Return the [x, y] coordinate for the center point of the cell that contains the specified text.  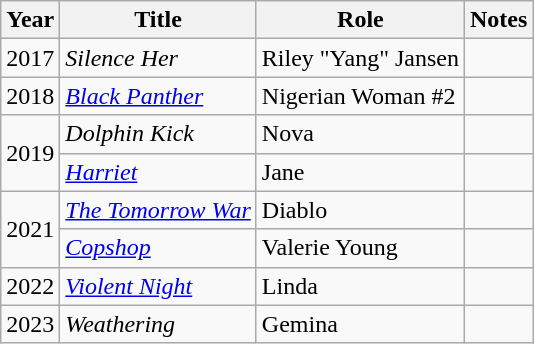
Weathering [158, 324]
Harriet [158, 172]
2019 [30, 153]
Notes [499, 20]
Copshop [158, 248]
2017 [30, 58]
Gemina [360, 324]
Nova [360, 134]
Dolphin Kick [158, 134]
2022 [30, 286]
2018 [30, 96]
Silence Her [158, 58]
Role [360, 20]
Diablo [360, 210]
Violent Night [158, 286]
2023 [30, 324]
The Tomorrow War [158, 210]
2021 [30, 229]
Year [30, 20]
Riley "Yang" Jansen [360, 58]
Linda [360, 286]
Jane [360, 172]
Nigerian Woman #2 [360, 96]
Valerie Young [360, 248]
Black Panther [158, 96]
Title [158, 20]
